Determine the [X, Y] coordinate at the center of the cell enclosing the given text.  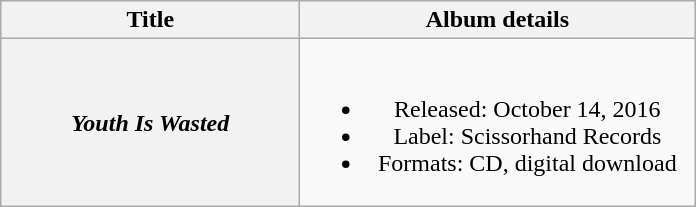
Album details [498, 20]
Released: October 14, 2016Label: Scissorhand RecordsFormats: CD, digital download [498, 122]
Title [150, 20]
Youth Is Wasted [150, 122]
